Identify which cell holds the provided text, then report its (x, y) central coordinate. 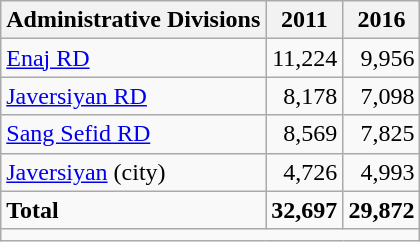
32,697 (304, 210)
7,098 (382, 96)
Enaj RD (134, 58)
2011 (304, 20)
7,825 (382, 134)
8,569 (304, 134)
29,872 (382, 210)
4,726 (304, 172)
Total (134, 210)
Javersiyan RD (134, 96)
Sang Sefid RD (134, 134)
2016 (382, 20)
Javersiyan (city) (134, 172)
8,178 (304, 96)
11,224 (304, 58)
Administrative Divisions (134, 20)
9,956 (382, 58)
4,993 (382, 172)
